Capture the cell that displays the provided text and extract its [X, Y] central coordinate. 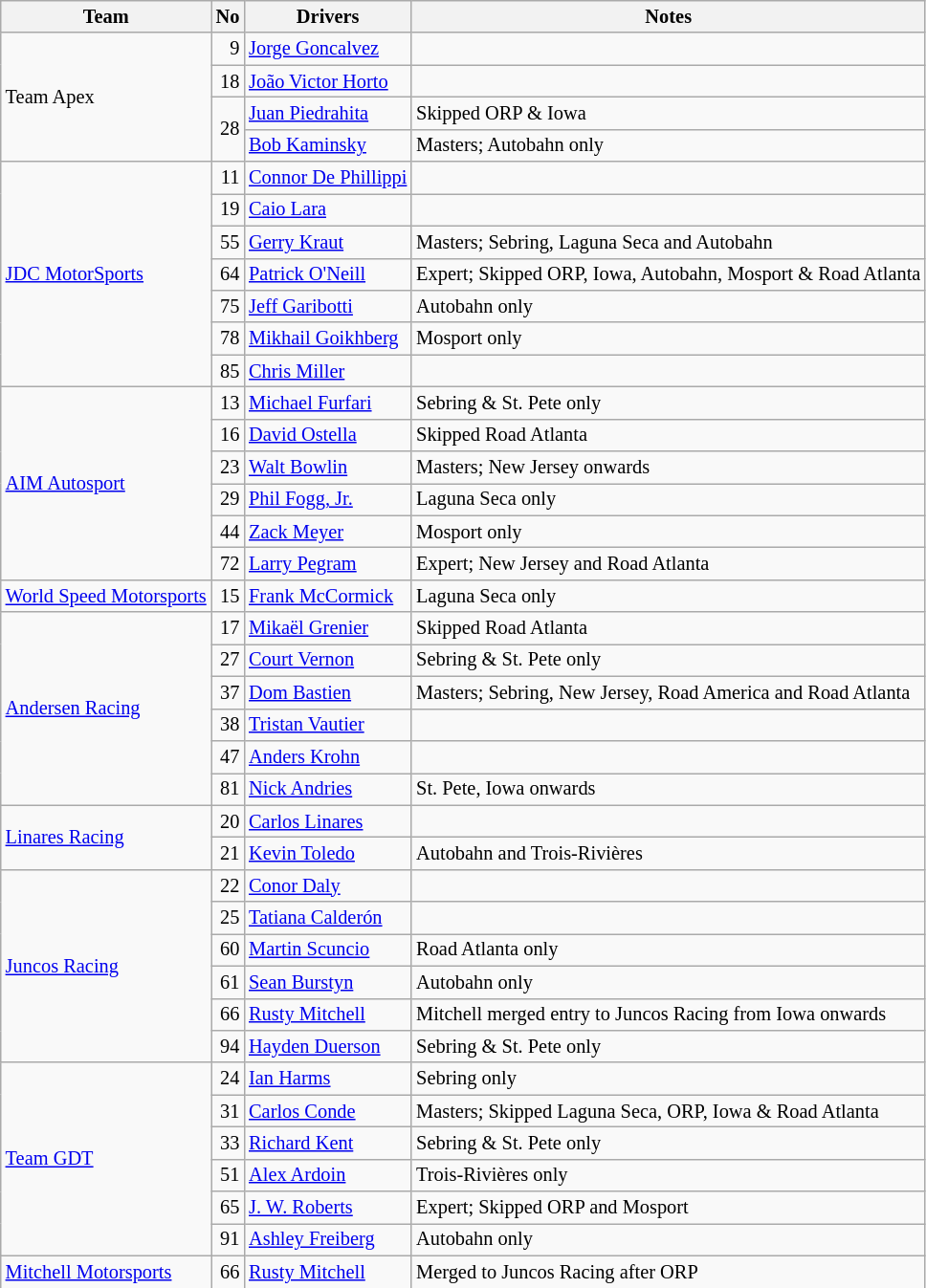
37 [228, 692]
Zack Meyer [327, 532]
23 [228, 468]
Ian Harms [327, 1079]
38 [228, 725]
Expert; New Jersey and Road Atlanta [668, 563]
64 [228, 274]
47 [228, 756]
29 [228, 499]
Juan Piedrahita [327, 113]
9 [228, 49]
No [228, 16]
16 [228, 435]
Tatiana Calderón [327, 918]
Jeff Garibotti [327, 306]
Carlos Conde [327, 1111]
51 [228, 1175]
Autobahn and Trois-Rivières [668, 853]
60 [228, 950]
Mitchell merged entry to Juncos Racing from Iowa onwards [668, 1015]
Expert; Skipped ORP and Mosport [668, 1208]
11 [228, 178]
28 [228, 128]
20 [228, 821]
17 [228, 628]
Larry Pegram [327, 563]
Jorge Goncalvez [327, 49]
Sebring only [668, 1079]
Hayden Duerson [327, 1046]
Masters; Autobahn only [668, 145]
Mikaël Grenier [327, 628]
David Ostella [327, 435]
Carlos Linares [327, 821]
JDC MotorSports [106, 274]
72 [228, 563]
Martin Scuncio [327, 950]
Juncos Racing [106, 966]
Mitchell Motorsports [106, 1272]
18 [228, 81]
31 [228, 1111]
Linares Racing [106, 838]
65 [228, 1208]
World Speed Motorsports [106, 596]
91 [228, 1239]
24 [228, 1079]
Ashley Freiberg [327, 1239]
Masters; New Jersey onwards [668, 468]
Nick Andries [327, 789]
Dom Bastien [327, 692]
94 [228, 1046]
81 [228, 789]
19 [228, 209]
Masters; Sebring, New Jersey, Road America and Road Atlanta [668, 692]
Trois-Rivières only [668, 1175]
75 [228, 306]
St. Pete, Iowa onwards [668, 789]
Sean Burstyn [327, 982]
78 [228, 338]
Michael Furfari [327, 403]
22 [228, 885]
Masters; Sebring, Laguna Seca and Autobahn [668, 242]
Court Vernon [327, 660]
33 [228, 1143]
João Victor Horto [327, 81]
Team GDT [106, 1159]
Anders Krohn [327, 756]
85 [228, 371]
Expert; Skipped ORP, Iowa, Autobahn, Mosport & Road Atlanta [668, 274]
AIM Autosport [106, 483]
Conor Daly [327, 885]
Caio Lara [327, 209]
44 [228, 532]
Mikhail Goikhberg [327, 338]
Gerry Kraut [327, 242]
Skipped ORP & Iowa [668, 113]
15 [228, 596]
Phil Fogg, Jr. [327, 499]
Merged to Juncos Racing after ORP [668, 1272]
Notes [668, 16]
J. W. Roberts [327, 1208]
Patrick O'Neill [327, 274]
Walt Bowlin [327, 468]
Bob Kaminsky [327, 145]
Tristan Vautier [327, 725]
Connor De Phillippi [327, 178]
13 [228, 403]
Drivers [327, 16]
Kevin Toledo [327, 853]
Richard Kent [327, 1143]
Chris Miller [327, 371]
Road Atlanta only [668, 950]
27 [228, 660]
Team [106, 16]
Alex Ardoin [327, 1175]
Andersen Racing [106, 709]
Masters; Skipped Laguna Seca, ORP, Iowa & Road Atlanta [668, 1111]
61 [228, 982]
Frank McCormick [327, 596]
25 [228, 918]
21 [228, 853]
55 [228, 242]
Team Apex [106, 98]
